Return the [X, Y] coordinate for the center point of the cell that contains the specified text.  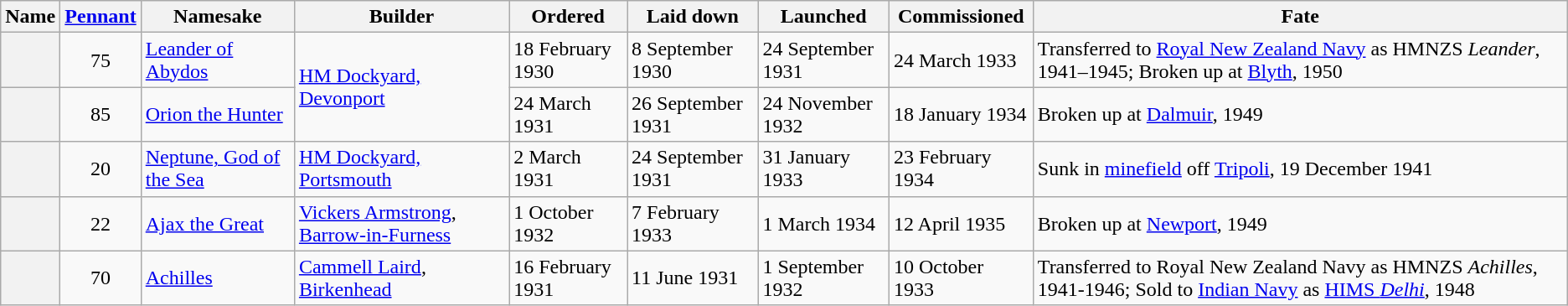
1 October 1932 [568, 223]
20 [101, 169]
23 February 1934 [961, 169]
Broken up at Newport, 1949 [1300, 223]
1 March 1934 [823, 223]
Achilles [218, 278]
Transferred to Royal New Zealand Navy as HMNZS Leander, 1941–1945; Broken up at Blyth, 1950 [1300, 60]
26 September 1931 [693, 114]
75 [101, 60]
7 February 1933 [693, 223]
Name [30, 17]
8 September 1930 [693, 60]
85 [101, 114]
Builder [401, 17]
Sunk in minefield off Tripoli, 19 December 1941 [1300, 169]
Transferred to Royal New Zealand Navy as HMNZS Achilles, 1941-1946; Sold to Indian Navy as HIMS Delhi, 1948 [1300, 278]
16 February 1931 [568, 278]
Namesake [218, 17]
Pennant [101, 17]
2 March 1931 [568, 169]
12 April 1935 [961, 223]
Neptune, God of the Sea [218, 169]
70 [101, 278]
10 October 1933 [961, 278]
31 January 1933 [823, 169]
1 September 1932 [823, 278]
HM Dockyard, Portsmouth [401, 169]
18 January 1934 [961, 114]
Cammell Laird, Birkenhead [401, 278]
22 [101, 223]
Commissioned [961, 17]
11 June 1931 [693, 278]
24 March 1933 [961, 60]
Orion the Hunter [218, 114]
24 March 1931 [568, 114]
Vickers Armstrong, Barrow-in-Furness [401, 223]
Laid down [693, 17]
Leander of Abydos [218, 60]
Launched [823, 17]
Fate [1300, 17]
Broken up at Dalmuir, 1949 [1300, 114]
Ajax the Great [218, 223]
18 February 1930 [568, 60]
HM Dockyard, Devonport [401, 87]
Ordered [568, 17]
24 November 1932 [823, 114]
